For the text-containing cell, return its midpoint in (X, Y) coordinate format. 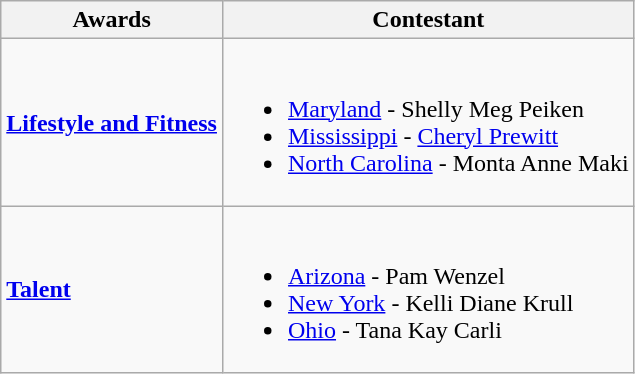
Lifestyle and Fitness (112, 122)
Maryland - Shelly Meg Peiken Mississippi - Cheryl Prewitt North Carolina - Monta Anne Maki (428, 122)
Talent (112, 290)
Awards (112, 20)
Contestant (428, 20)
Arizona - Pam Wenzel New York - Kelli Diane Krull Ohio - Tana Kay Carli (428, 290)
